Provide the (X, Y) coordinate of the cell's center where the given text is located.  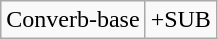
+SUB (180, 20)
Converb-base (73, 20)
